Find where the given text appears and provide that cell's center as [X, Y] coordinate. 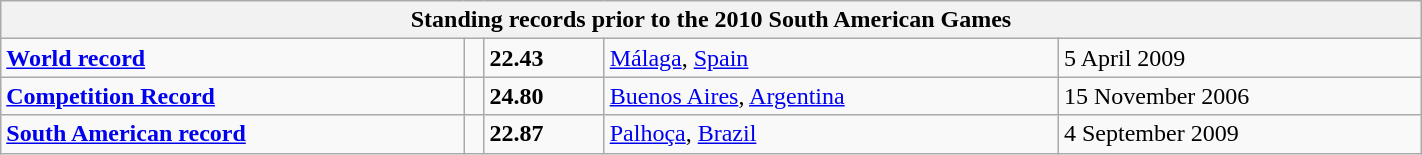
22.43 [544, 58]
24.80 [544, 96]
4 September 2009 [1240, 134]
Málaga, Spain [831, 58]
Palhoça, Brazil [831, 134]
World record [232, 58]
Competition Record [232, 96]
5 April 2009 [1240, 58]
15 November 2006 [1240, 96]
Buenos Aires, Argentina [831, 96]
Standing records prior to the 2010 South American Games [711, 20]
South American record [232, 134]
22.87 [544, 134]
